For the text-containing cell, return its midpoint in [x, y] coordinate format. 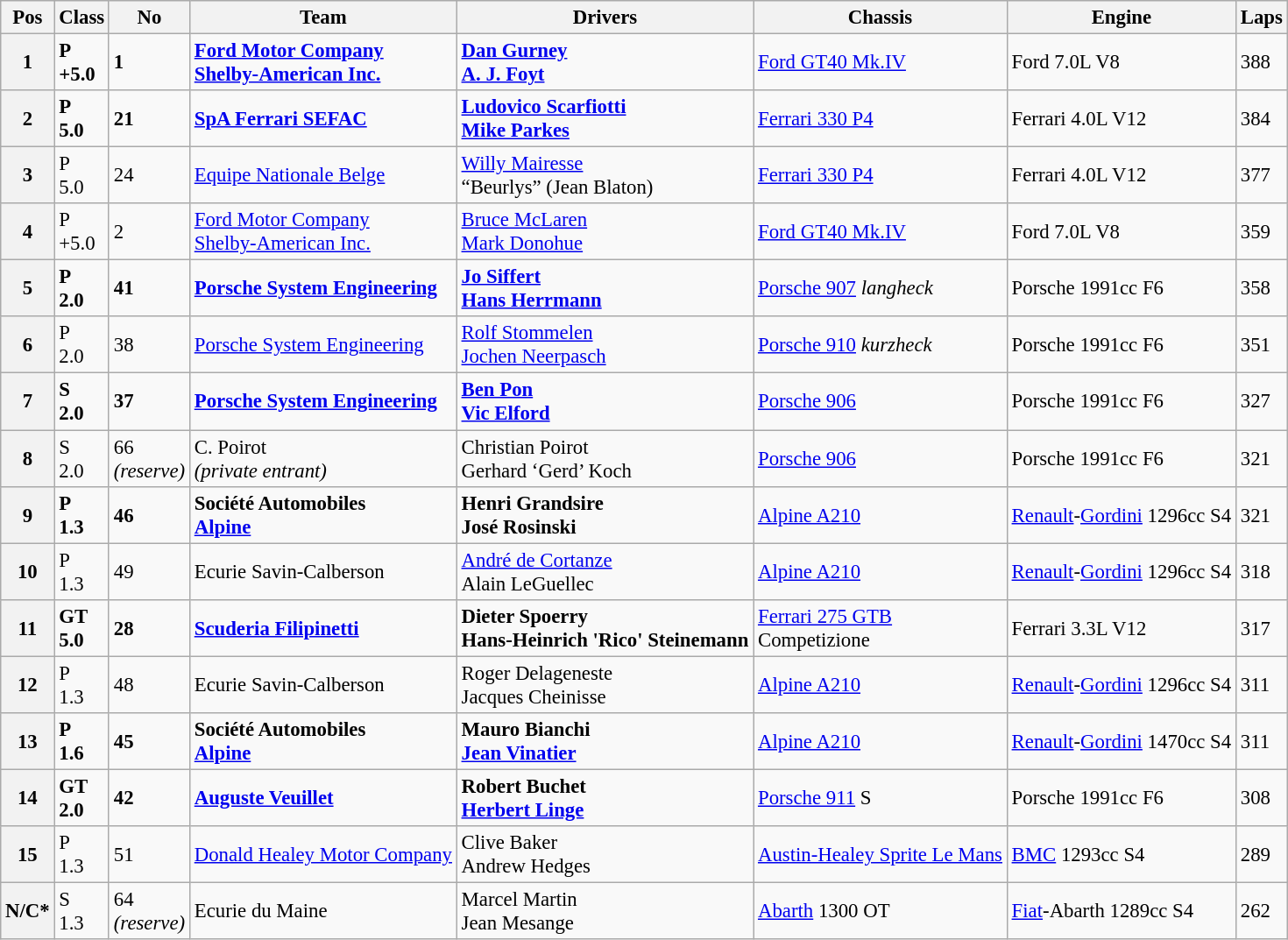
SpA Ferrari SEFAC [322, 119]
Ecurie du Maine [322, 911]
308 [1262, 797]
Marcel Martin Jean Mesange [605, 911]
Porsche 910 kurzheck [881, 345]
351 [1262, 345]
Scuderia Filipinetti [322, 627]
64(reserve) [149, 911]
13 [28, 741]
48 [149, 685]
Pos [28, 18]
14 [28, 797]
21 [149, 119]
359 [1262, 231]
51 [149, 855]
4 [28, 231]
45 [149, 741]
Bruce McLaren Mark Donohue [605, 231]
3 [28, 175]
12 [28, 685]
318 [1262, 571]
11 [28, 627]
Laps [1262, 18]
384 [1262, 119]
Austin-Healey Sprite Le Mans [881, 855]
317 [1262, 627]
Equipe Nationale Belge [322, 175]
Ferrari 275 GTBCompetizione [881, 627]
7 [28, 401]
Porsche 911 S [881, 797]
Roger Delageneste Jacques Cheinisse [605, 685]
Mauro Bianchi Jean Vinatier [605, 741]
9 [28, 515]
Henri Grandsire José Rosinski [605, 515]
8 [28, 459]
C. Poirot(private entrant) [322, 459]
Jo Siffert Hans Herrmann [605, 289]
Willy Mairesse “Beurlys” (Jean Blaton) [605, 175]
Robert Buchet Herbert Linge [605, 797]
6 [28, 345]
Clive Baker Andrew Hedges [605, 855]
Rolf Stommelen Jochen Neerpasch [605, 345]
5 [28, 289]
Ludovico Scarfiotti Mike Parkes [605, 119]
GT2.0 [82, 797]
Engine [1122, 18]
BMC 1293cc S4 [1122, 855]
Team [322, 18]
Renault-Gordini 1470cc S4 [1122, 741]
Dan Gurney A. J. Foyt [605, 63]
262 [1262, 911]
Christian Poirot Gerhard ‘Gerd’ Koch [605, 459]
Ben Pon Vic Elford [605, 401]
10 [28, 571]
GT5.0 [82, 627]
No [149, 18]
André de Cortanze Alain LeGuellec [605, 571]
289 [1262, 855]
P1.6 [82, 741]
Fiat-Abarth 1289cc S4 [1122, 911]
41 [149, 289]
24 [149, 175]
N/C* [28, 911]
327 [1262, 401]
42 [149, 797]
49 [149, 571]
28 [149, 627]
Abarth 1300 OT [881, 911]
38 [149, 345]
Class [82, 18]
358 [1262, 289]
Chassis [881, 18]
Drivers [605, 18]
66(reserve) [149, 459]
388 [1262, 63]
Auguste Veuillet [322, 797]
S1.3 [82, 911]
Donald Healey Motor Company [322, 855]
Porsche 907 langheck [881, 289]
37 [149, 401]
46 [149, 515]
Dieter Spoerry Hans-Heinrich 'Rico' Steinemann [605, 627]
Ferrari 3.3L V12 [1122, 627]
15 [28, 855]
377 [1262, 175]
